Capture the cell that displays the provided text and extract its [X, Y] central coordinate. 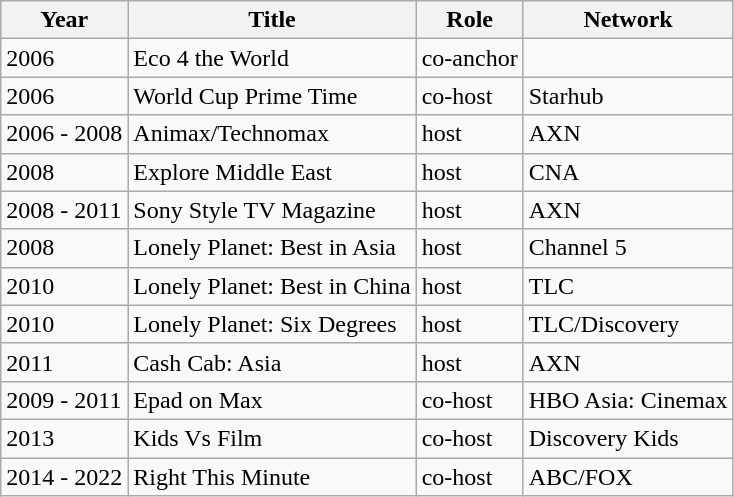
Title [272, 20]
Right This Minute [272, 477]
Lonely Planet: Best in China [272, 286]
CNA [628, 172]
Discovery Kids [628, 438]
Network [628, 20]
Epad on Max [272, 400]
Explore Middle East [272, 172]
2011 [64, 362]
TLC [628, 286]
Cash Cab: Asia [272, 362]
Role [470, 20]
2008 - 2011 [64, 210]
Lonely Planet: Best in Asia [272, 248]
ABC/FOX [628, 477]
2013 [64, 438]
Kids Vs Film [272, 438]
Starhub [628, 96]
2006 - 2008 [64, 134]
co-anchor [470, 58]
Lonely Planet: Six Degrees [272, 324]
Year [64, 20]
Animax/Technomax [272, 134]
Eco 4 the World [272, 58]
Channel 5 [628, 248]
HBO Asia: Cinemax [628, 400]
2014 - 2022 [64, 477]
TLC/Discovery [628, 324]
World Cup Prime Time [272, 96]
2009 - 2011 [64, 400]
Sony Style TV Magazine [272, 210]
